Find where the given text appears and provide that cell's center as [x, y] coordinate. 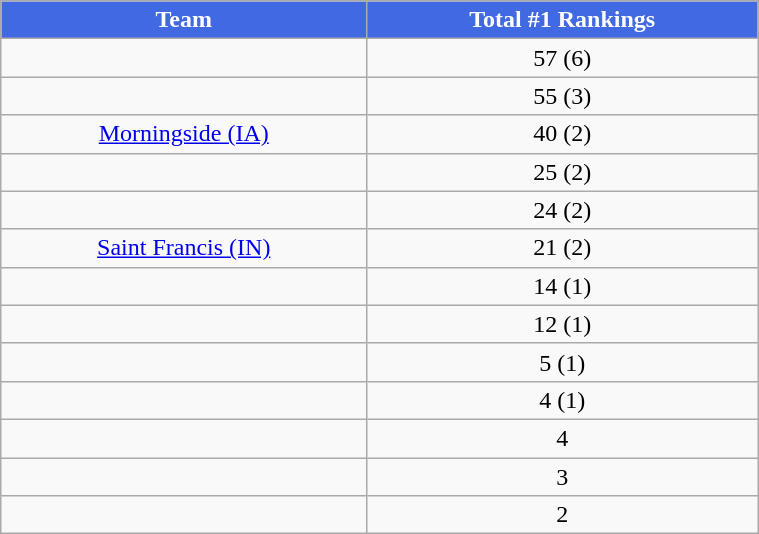
Morningside (IA) [184, 134]
Saint Francis (IN) [184, 248]
Total #1 Rankings [562, 20]
57 (6) [562, 58]
5 (1) [562, 362]
24 (2) [562, 210]
21 (2) [562, 248]
4 (1) [562, 400]
3 [562, 477]
40 (2) [562, 134]
14 (1) [562, 286]
25 (2) [562, 172]
Team [184, 20]
55 (3) [562, 96]
4 [562, 438]
12 (1) [562, 324]
2 [562, 515]
